Extract the (X, Y) coordinate from the center of the cell holding the provided text.  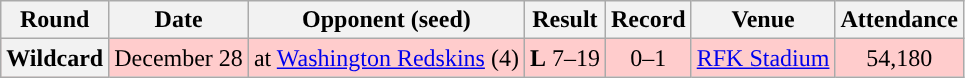
Result (564, 20)
December 28 (179, 58)
Venue (763, 20)
Wildcard (55, 58)
RFK Stadium (763, 58)
Round (55, 20)
0–1 (648, 58)
Attendance (899, 20)
Record (648, 20)
at Washington Redskins (4) (386, 58)
54,180 (899, 58)
L 7–19 (564, 58)
Date (179, 20)
Opponent (seed) (386, 20)
